Determine the (X, Y) coordinate at the center of the cell enclosing the given text.  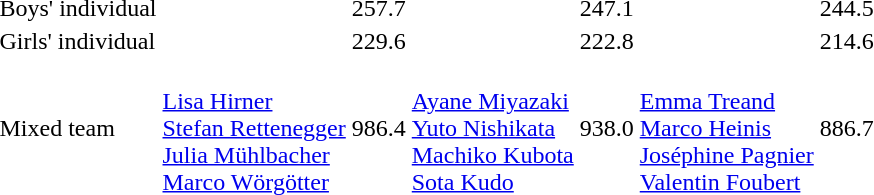
229.6 (378, 41)
222.8 (606, 41)
